Scan for the cell matching the given text and deliver its (X, Y) coordinate at center. 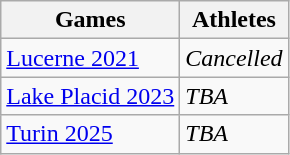
Athletes (234, 20)
Lucerne 2021 (90, 58)
Turin 2025 (90, 134)
Cancelled (234, 58)
Lake Placid 2023 (90, 96)
Games (90, 20)
